Capture the cell that displays the provided text and extract its [x, y] central coordinate. 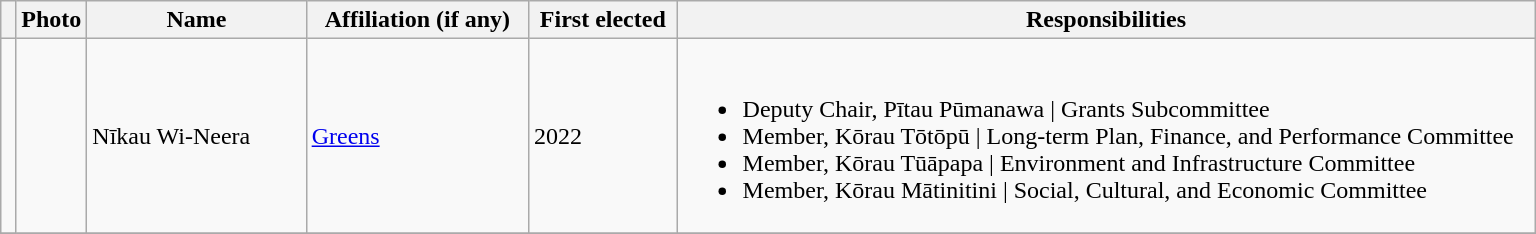
First elected [604, 20]
2022 [604, 136]
Greens [417, 136]
Name [196, 20]
Affiliation (if any) [417, 20]
Photo [52, 20]
Nīkau Wi-Neera [196, 136]
Responsibilities [1106, 20]
